Search for the cell housing the specified text and yield its [X, Y] center coordinate. 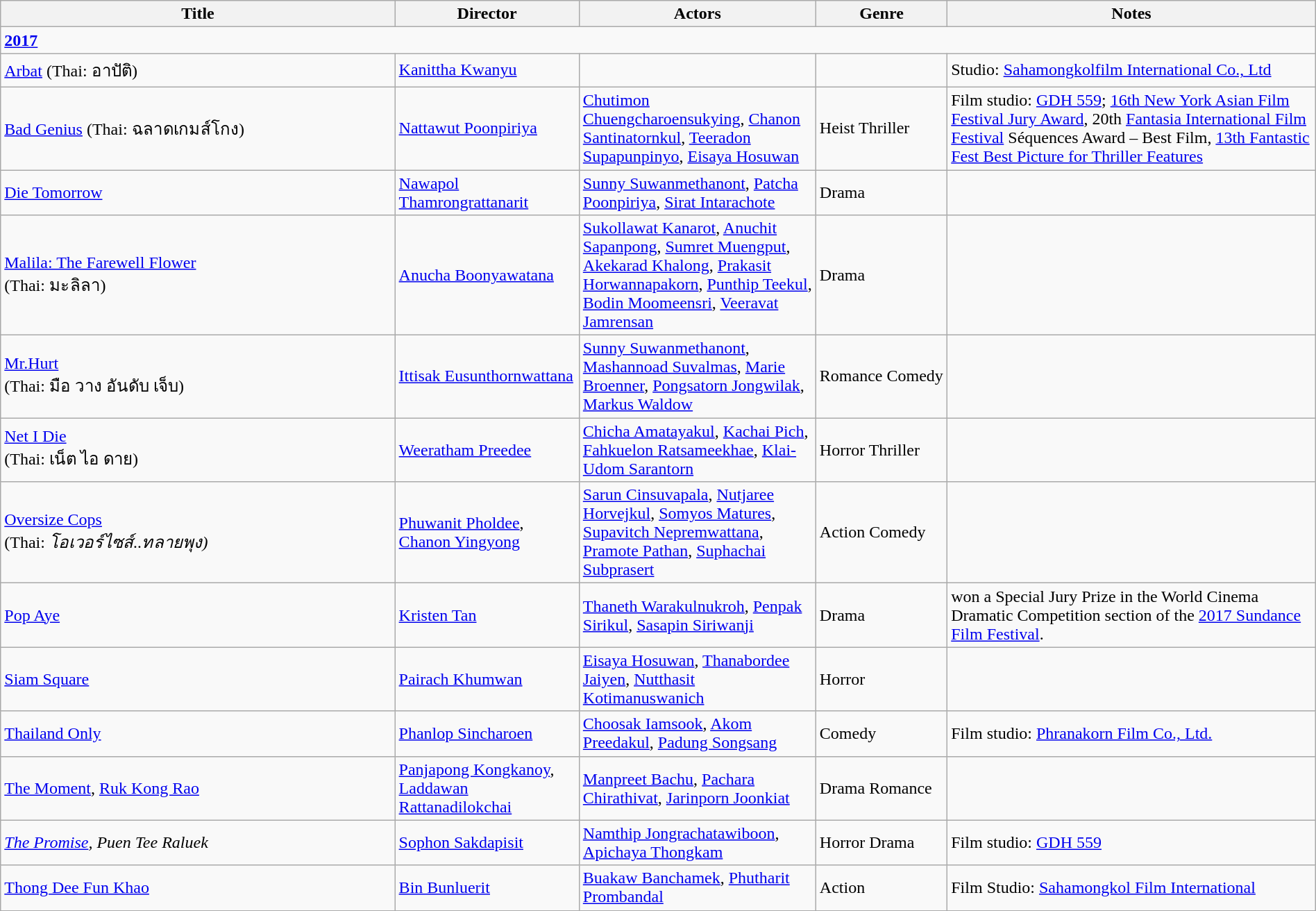
Anucha Boonyawatana [487, 275]
Title [198, 14]
Panjapong Kongkanoy, Laddawan Rattanadilokchai [487, 788]
Drama Romance [881, 788]
Buakaw Banchamek, Phutharit Prombandal [697, 887]
Thaneth Warakulnukroh, Penpak Sirikul, Sasapin Siriwanji [697, 615]
Notes [1131, 14]
Eisaya Hosuwan, Thanabordee Jaiyen, Nutthasit Kotimanuswanich [697, 679]
Phanlop Sincharoen [487, 733]
Sunny Suwanmethanont, Patcha Poonpiriya, Sirat Intarachote [697, 192]
Kristen Tan [487, 615]
2017 [658, 40]
Romance Comedy [881, 376]
Comedy [881, 733]
Weeratham Preedee [487, 450]
Phuwanit Pholdee, Chanon Yingyong [487, 533]
Die Tomorrow [198, 192]
Actors [697, 14]
Oversize Cops(Thai: โอเวอร์ไซส์..ทลายพุง) [198, 533]
The Moment, Ruk Kong Rao [198, 788]
Bad Genius (Thai: ฉลาดเกมส์โกง) [198, 128]
Net I Die(Thai: เน็ต ไอ ดาย) [198, 450]
Thailand Only [198, 733]
Sunny Suwanmethanont, Mashannoad Suvalmas, Marie Broenner, Pongsatorn Jongwilak, Markus Waldow [697, 376]
Kanittha Kwanyu [487, 71]
Namthip Jongrachatawiboon, Apichaya Thongkam [697, 843]
Thong Dee Fun Khao [198, 887]
Chicha Amatayakul, Kachai Pich, Fahkuelon Ratsameekhae, Klai-Udom Sarantorn [697, 450]
Nawapol Thamrongrattanarit [487, 192]
Sarun Cinsuvapala, Nutjaree Horvejkul, Somyos Matures, Supavitch Nepremwattana, Pramote Pathan, Suphachai Subprasert [697, 533]
Film Studio: Sahamongkol Film International [1131, 887]
Malila: The Farewell Flower(Thai: มะลิลา) [198, 275]
Mr.Hurt(Thai: มือ วาง อันดับ เจ็บ) [198, 376]
Action [881, 887]
Horror Thriller [881, 450]
Horror [881, 679]
Film studio: Phranakorn Film Co., Ltd. [1131, 733]
Ittisak Eusunthornwattana [487, 376]
Film studio: GDH 559 [1131, 843]
Genre [881, 14]
Pop Aye [198, 615]
Bin Bunluerit [487, 887]
Director [487, 14]
Chutimon Chuengcharoensukying, Chanon Santinatornkul, Teeradon Supapunpinyo, Eisaya Hosuwan [697, 128]
Heist Thriller [881, 128]
Studio: Sahamongkolfilm International Co., Ltd [1131, 71]
Horror Drama [881, 843]
Manpreet Bachu, Pachara Chirathivat, Jarinporn Joonkiat [697, 788]
Arbat (Thai: อาปัติ) [198, 71]
Pairach Khumwan [487, 679]
won a Special Jury Prize in the World Cinema Dramatic Competition section of the 2017 Sundance Film Festival. [1131, 615]
Action Comedy [881, 533]
Siam Square [198, 679]
The Promise, Puen Tee Raluek [198, 843]
Choosak Iamsook, Akom Preedakul, Padung Songsang [697, 733]
Nattawut Poonpiriya [487, 128]
Sophon Sakdapisit [487, 843]
